From the cell containing the given text, extract its center point as [X, Y] coordinate. 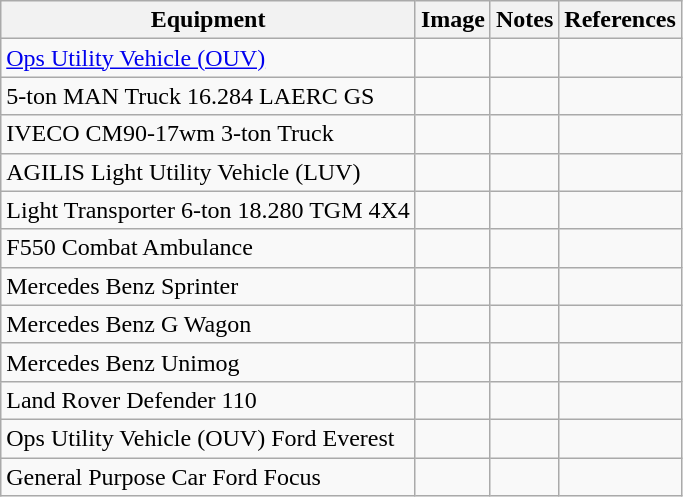
5-ton MAN Truck 16.284 LAERC GS [208, 96]
Mercedes Benz G Wagon [208, 324]
Ops Utility Vehicle (OUV) [208, 58]
Mercedes Benz Sprinter [208, 286]
Land Rover Defender 110 [208, 400]
Light Transporter 6-ton 18.280 TGM 4X4 [208, 210]
AGILIS Light Utility Vehicle (LUV) [208, 172]
IVECO CM90-17wm 3-ton Truck [208, 134]
References [620, 20]
General Purpose Car Ford Focus [208, 477]
Mercedes Benz Unimog [208, 362]
Notes [524, 20]
Equipment [208, 20]
Ops Utility Vehicle (OUV) Ford Everest [208, 438]
F550 Combat Ambulance [208, 248]
Image [452, 20]
